Return the (X, Y) coordinate for the center point of the cell that contains the specified text.  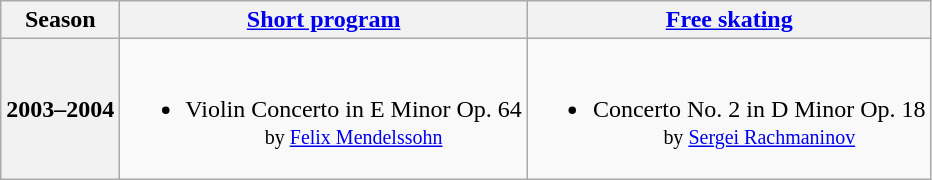
Free skating (729, 20)
Concerto No. 2 in D Minor Op. 18 by Sergei Rachmaninov (729, 109)
Season (60, 20)
2003–2004 (60, 109)
Violin Concerto in E Minor Op. 64 by Felix Mendelssohn (324, 109)
Short program (324, 20)
